Return (x, y) of the center of cell containing provided text 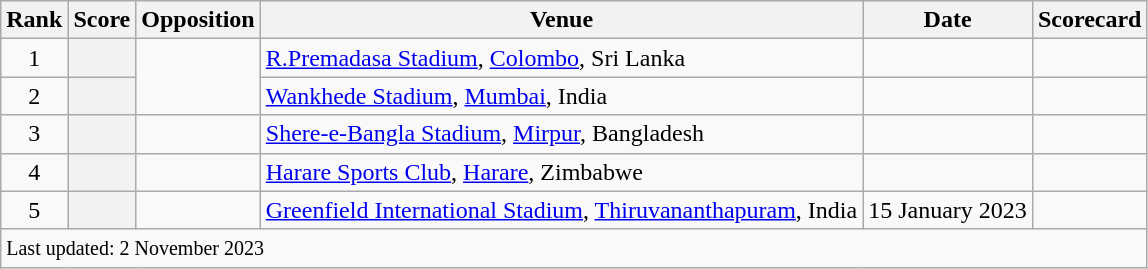
Wankhede Stadium, Mumbai, India (561, 96)
Opposition (198, 20)
Score (102, 20)
Harare Sports Club, Harare, Zimbabwe (561, 172)
Shere-e-Bangla Stadium, Mirpur, Bangladesh (561, 134)
Greenfield International Stadium, Thiruvananthapuram, India (561, 210)
15 January 2023 (948, 210)
Rank (34, 20)
1 (34, 58)
Scorecard (1090, 20)
5 (34, 210)
2 (34, 96)
3 (34, 134)
Last updated: 2 November 2023 (574, 248)
4 (34, 172)
Date (948, 20)
R.Premadasa Stadium, Colombo, Sri Lanka (561, 58)
Venue (561, 20)
